Determine the [X, Y] coordinate at the center of the cell enclosing the given text.  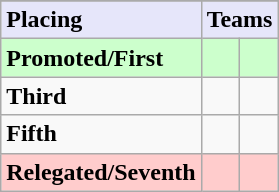
Placing [101, 20]
Third [101, 96]
Teams [240, 20]
Fifth [101, 134]
Promoted/First [101, 58]
Relegated/Seventh [101, 172]
